Determine the (X, Y) coordinate at the center of the cell enclosing the given text.  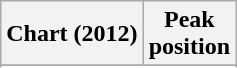
Chart (2012) (72, 34)
Peakposition (189, 34)
